Capture the cell that displays the provided text and extract its (x, y) central coordinate. 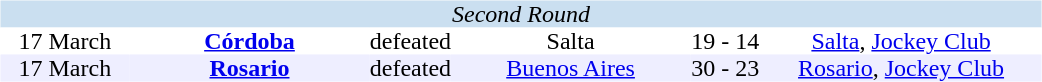
Second Round (520, 14)
Buenos Aires (570, 68)
Salta (570, 42)
Rosario (250, 68)
Córdoba (250, 42)
Salta, Jockey Club (902, 42)
Rosario, Jockey Club (902, 68)
30 - 23 (726, 68)
19 - 14 (726, 42)
